Determine the (X, Y) coordinate at the center of the cell enclosing the given text.  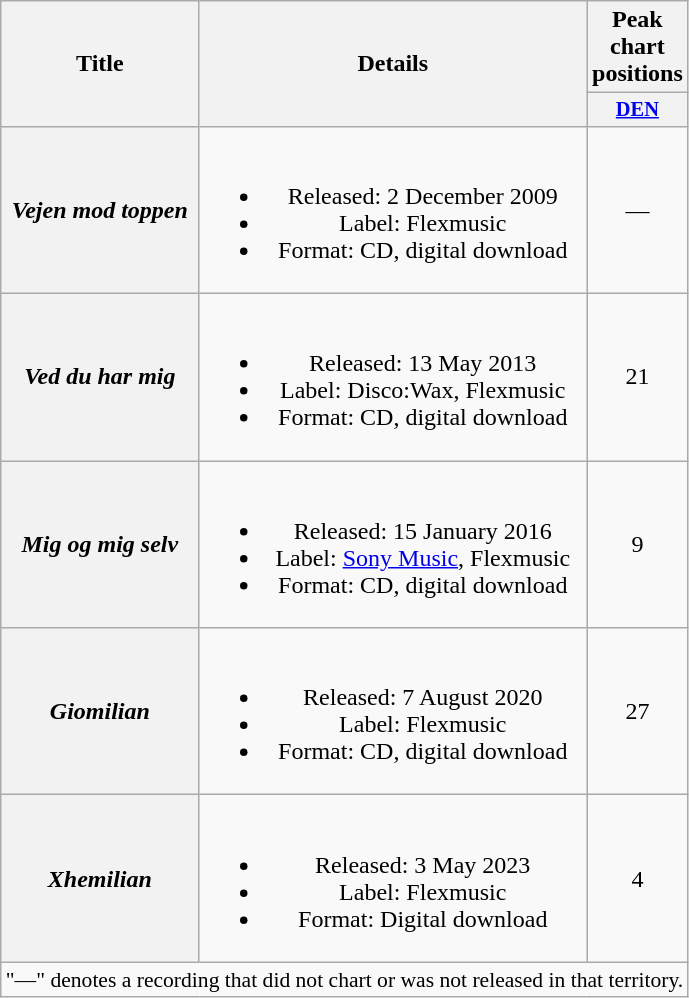
Title (100, 64)
Mig og mig selv (100, 544)
Released: 13 May 2013Label: Disco:Wax, FlexmusicFormat: CD, digital download (393, 378)
4 (637, 878)
Vejen mod toppen (100, 210)
— (637, 210)
27 (637, 712)
Ved du har mig (100, 378)
Peak chart positions (637, 47)
Released: 3 May 2023Label: FlexmusicFormat: Digital download (393, 878)
Released: 2 December 2009Label: FlexmusicFormat: CD, digital download (393, 210)
DEN (637, 110)
Released: 7 August 2020Label: FlexmusicFormat: CD, digital download (393, 712)
Details (393, 64)
"—" denotes a recording that did not chart or was not released in that territory. (345, 980)
Giomilian (100, 712)
21 (637, 378)
Xhemilian (100, 878)
Released: 15 January 2016Label: Sony Music, FlexmusicFormat: CD, digital download (393, 544)
9 (637, 544)
